Return (X, Y) of the center of cell containing provided text 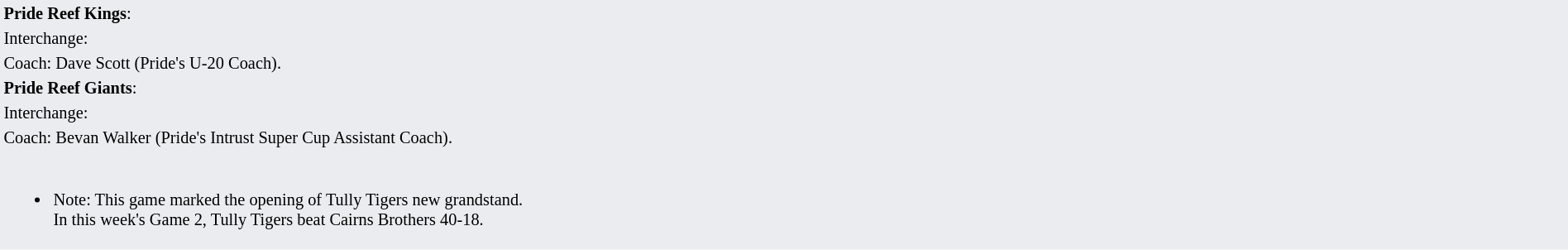
Pride Reef Kings: (784, 13)
Coach: Dave Scott (Pride's U-20 Coach). (784, 63)
Coach: Bevan Walker (Pride's Intrust Super Cup Assistant Coach). (784, 137)
Note: This game marked the opening of Tully Tigers new grandstand.In this week's Game 2, Tully Tigers beat Cairns Brothers 40-18. (784, 200)
Pride Reef Giants: (784, 88)
